Return (x, y) of the center of cell containing provided text 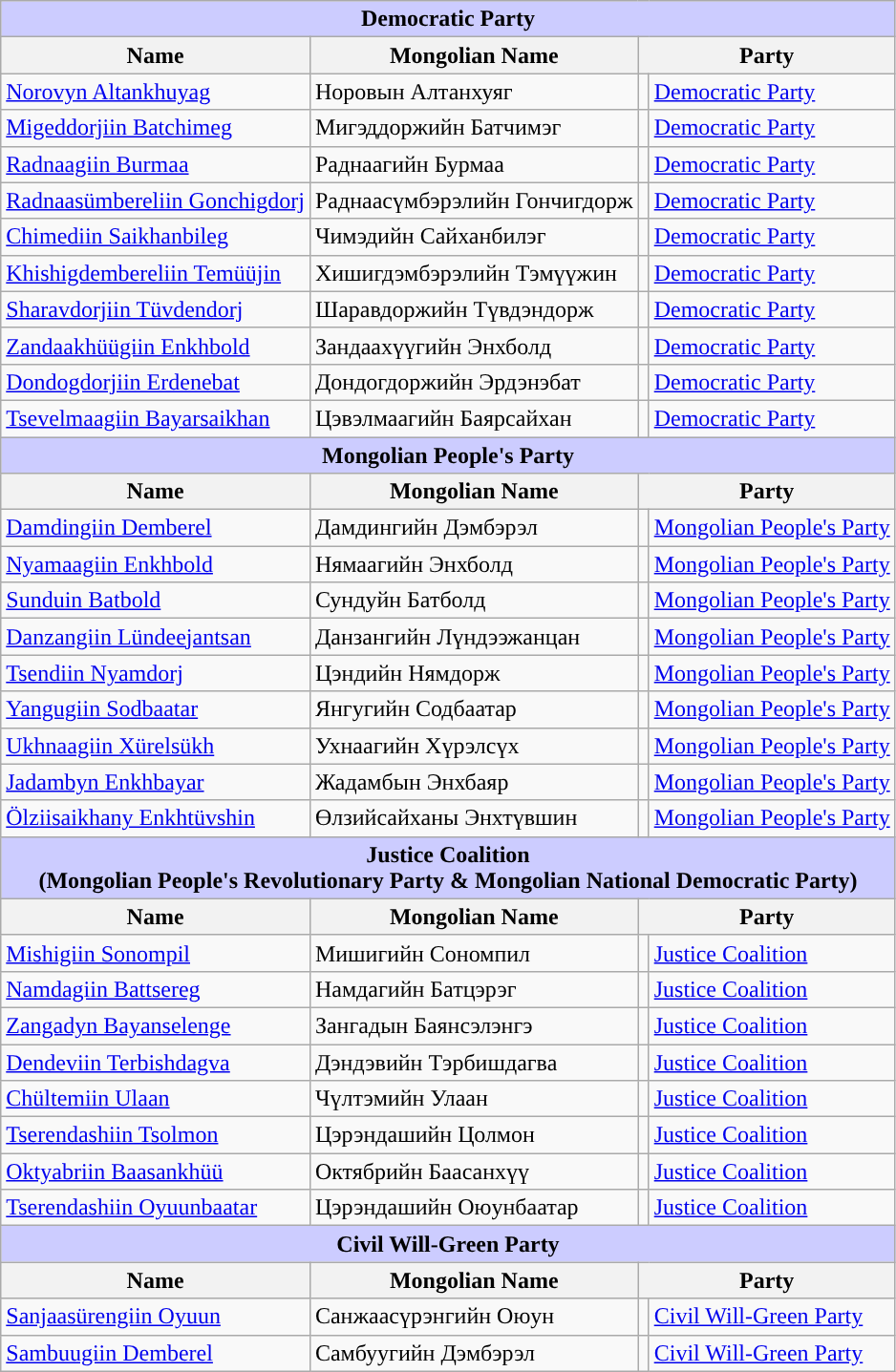
Chültemiin Ulaan (156, 1099)
Сундуйн Батболд (474, 601)
Mishigiin Sonompil (156, 953)
Radnaasümbereliin Gonchigdorj (156, 201)
Namdagiin Battsereg (156, 989)
Sharavdorjiin Tüvdendorj (156, 309)
Dondogdorjiin Erdenebat (156, 382)
Норовын Алтанхуяг (474, 92)
Янгугийн Содбаатар (474, 709)
Damdingiin Demberel (156, 528)
Чүлтэмийн Улаан (474, 1099)
Sanjaasürengiin Oyuun (156, 1317)
Зандаахүүгийн Энхболд (474, 346)
Tserendashiin Oyuunbaatar (156, 1208)
Раднаасүмбэрэлийн Гончигдорж (474, 201)
Oktyabriin Baasankhüü (156, 1171)
Zandaakhüügiin Enkhbold (156, 346)
Radnaagiin Burmaa (156, 164)
Дондогдоржийн Эрдэнэбат (474, 382)
Цэндийн Нямдорж (474, 673)
Самбуугийн Дэмбэрэл (474, 1353)
Danzangiin Lündeejantsan (156, 637)
Цэрэндашийн Цолмон (474, 1135)
Zangadyn Bayanselenge (156, 1025)
Migeddorjiin Batchimeg (156, 128)
Justice Coalition(Mongolian People's Revolutionary Party & Mongolian National Democratic Party) (448, 867)
Chimediin Saikhanbileg (156, 237)
Данзангийн Лүндээжанцан (474, 637)
Tsendiin Nyamdorj (156, 673)
Jadambyn Enkhbayar (156, 782)
Sunduin Batbold (156, 601)
Khishigdembereliin Temüüjin (156, 273)
Намдагийн Батцэрэг (474, 989)
Жадамбын Энхбаяр (474, 782)
Хишигдэмбэрэлийн Тэмүүжин (474, 273)
Чимэдийн Сайханбилэг (474, 237)
Мигэддоржийн Батчимэг (474, 128)
Өлзийсайханы Энхтүвшин (474, 818)
Tserendashiin Tsolmon (156, 1135)
Tsevelmaagiin Bayarsaikhan (156, 418)
Мишигийн Сономпил (474, 953)
Цэвэлмаагийн Баярсайхан (474, 418)
Ухнаагийн Хүрэлсүх (474, 746)
Дамдингийн Дэмбэрэл (474, 528)
Nyamaagiin Enkhbold (156, 564)
Зангадын Баянсэлэнгэ (474, 1025)
Dendeviin Terbishdagva (156, 1063)
Ukhnaagiin Xürelsükh (156, 746)
Раднаагийн Бурмаа (474, 164)
Октябрийн Баасанхүү (474, 1171)
Цэрэндашийн Оюунбаатар (474, 1208)
Norovyn Altankhuyag (156, 92)
Yangugiin Sodbaatar (156, 709)
Нямаагийн Энхболд (474, 564)
Санжаасүрэнгийн Оюун (474, 1317)
Дэндэвийн Тэрбишдагва (474, 1063)
Шаравдоржийн Түвдэндорж (474, 309)
Sambuugiin Demberel (156, 1353)
Ölziisaikhany Enkhtüvshin (156, 818)
